Determine the [x, y] coordinate at the center of the cell enclosing the given text.  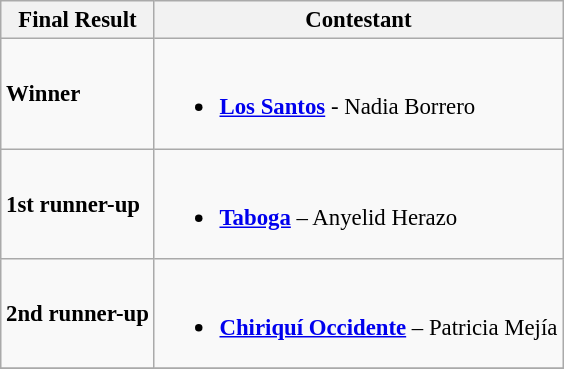
Chiriquí Occidente – Patricia Mejía [358, 314]
Taboga – Anyelid Herazo [358, 204]
Winner [78, 94]
2nd runner-up [78, 314]
Final Result [78, 20]
1st runner-up [78, 204]
Los Santos - Nadia Borrero [358, 94]
Contestant [358, 20]
